Extract the (X, Y) coordinate from the center of the cell holding the provided text.  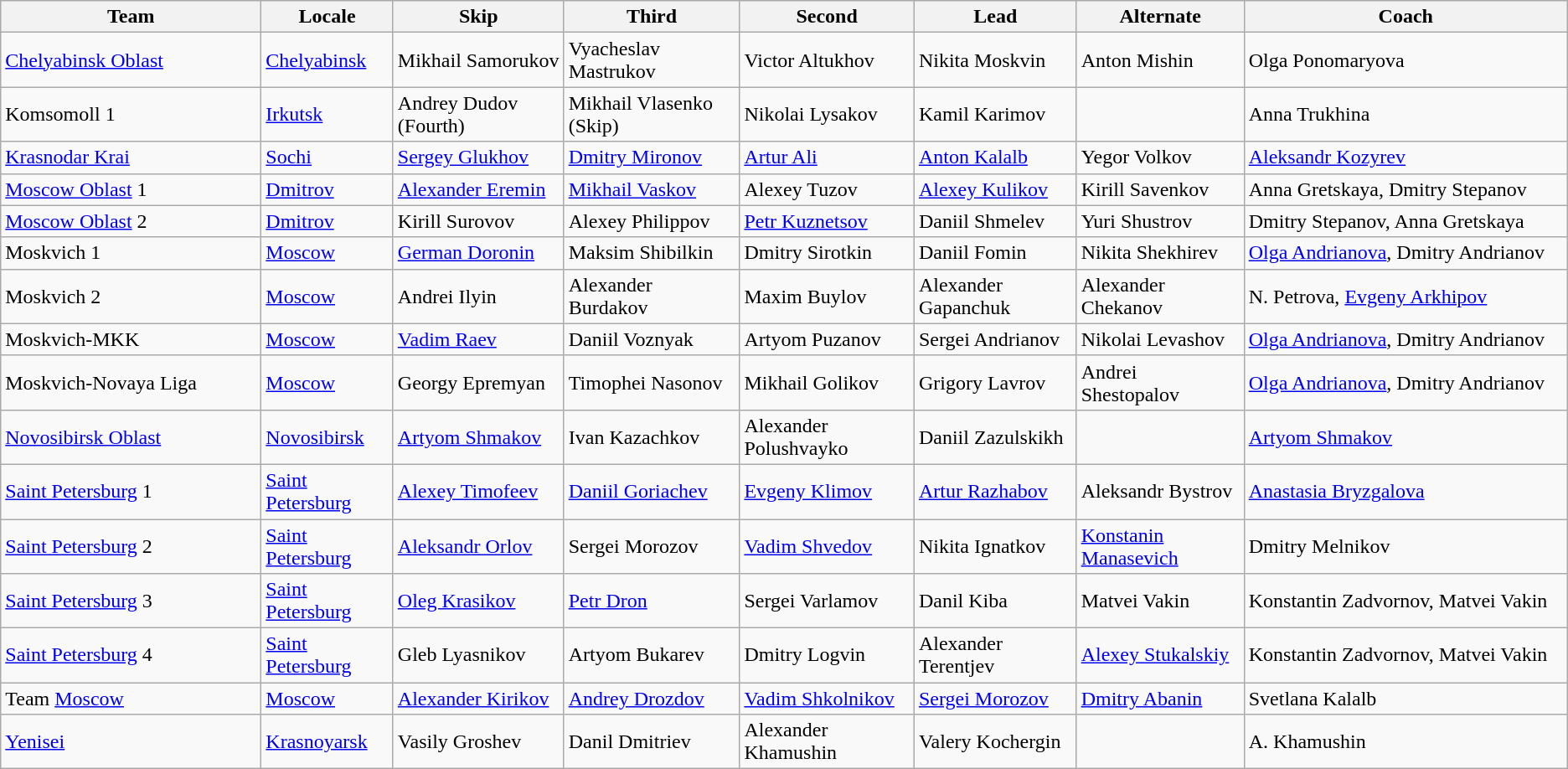
Komsomoll 1 (131, 114)
N. Petrova, Evgeny Arkhipov (1406, 297)
Alexander Burdakov (652, 297)
Petr Kuznetsov (827, 221)
Alexander Chekanov (1160, 297)
Daniil Goriachev (652, 491)
Saint Petersburg 1 (131, 491)
Locale (327, 17)
Team (131, 17)
Aleksandr Orlov (478, 546)
Dmitry Sirotkin (827, 253)
Ivan Kazachkov (652, 437)
Gleb Lyasnikov (478, 655)
Saint Petersburg 2 (131, 546)
Kirill Savenkov (1160, 189)
Alexey Kulikov (995, 189)
Anastasia Bryzgalova (1406, 491)
Saint Petersburg 4 (131, 655)
Grigory Lavrov (995, 382)
Victor Altukhov (827, 60)
Daniil Fomin (995, 253)
Daniil Voznyak (652, 339)
Artyom Bukarev (652, 655)
Yegor Volkov (1160, 157)
Sergei Andrianov (995, 339)
Anna Gretskaya, Dmitry Stepanov (1406, 189)
Moscow Oblast 1 (131, 189)
Moskvich-MKK (131, 339)
Danil Kiba (995, 601)
Dmitry Melnikov (1406, 546)
Daniil Zazulskikh (995, 437)
Oleg Krasikov (478, 601)
Sochi (327, 157)
Alexander Gapanchuk (995, 297)
Alexander Terentjev (995, 655)
Danil Dmitriev (652, 742)
Lead (995, 17)
Petr Dron (652, 601)
Anton Kalalb (995, 157)
Vyacheslav Mastrukov (652, 60)
Alexey Stukalskiy (1160, 655)
Mikhail Samorukov (478, 60)
Andrei Ilyin (478, 297)
Andrei Shestopalov (1160, 382)
Nikita Shekhirev (1160, 253)
Artur Razhabov (995, 491)
Yuri Shustrov (1160, 221)
German Doronin (478, 253)
Alexander Khamushin (827, 742)
Yenisei (131, 742)
Aleksandr Bystrov (1160, 491)
Moskvich-Novaya Liga (131, 382)
Skip (478, 17)
Alternate (1160, 17)
Coach (1406, 17)
Mikhail Vlasenko (Skip) (652, 114)
Alexander Kirikov (478, 699)
Maksim Shibilkin (652, 253)
Valery Kochergin (995, 742)
Team Moscow (131, 699)
Aleksandr Kozyrev (1406, 157)
Chelyabinsk Oblast (131, 60)
Evgeny Klimov (827, 491)
Alexey Philippov (652, 221)
Moskvich 2 (131, 297)
Nikita Ignatkov (995, 546)
A. Khamushin (1406, 742)
Georgy Epremyan (478, 382)
Sergei Varlamov (827, 601)
Dmitry Abanin (1160, 699)
Matvei Vakin (1160, 601)
Kamil Karimov (995, 114)
Chelyabinsk (327, 60)
Artyom Puzanov (827, 339)
Dmitry Mironov (652, 157)
Moskvich 1 (131, 253)
Dmitry Logvin (827, 655)
Andrey Dudov (Fourth) (478, 114)
Daniil Shmelev (995, 221)
Alexander Eremin (478, 189)
Novosibirsk (327, 437)
Nikita Moskvin (995, 60)
Vasily Groshev (478, 742)
Irkutsk (327, 114)
Mikhail Vaskov (652, 189)
Krasnoyarsk (327, 742)
Olga Ponomaryova (1406, 60)
Anton Mishin (1160, 60)
Nikolai Levashov (1160, 339)
Third (652, 17)
Moscow Oblast 2 (131, 221)
Artur Ali (827, 157)
Mikhail Golikov (827, 382)
Second (827, 17)
Vadim Raev (478, 339)
Anna Trukhina (1406, 114)
Nikolai Lysakov (827, 114)
Vadim Shvedov (827, 546)
Sergey Glukhov (478, 157)
Alexey Timofeev (478, 491)
Alexander Polushvayko (827, 437)
Alexey Tuzov (827, 189)
Saint Petersburg 3 (131, 601)
Maxim Buylov (827, 297)
Dmitry Stepanov, Anna Gretskaya (1406, 221)
Timophei Nasonov (652, 382)
Krasnodar Krai (131, 157)
Andrey Drozdov (652, 699)
Svetlana Kalalb (1406, 699)
Novosibirsk Oblast (131, 437)
Vadim Shkolnikov (827, 699)
Konstanin Manasevich (1160, 546)
Kirill Surovov (478, 221)
